Return [x, y] of the center of cell containing provided text 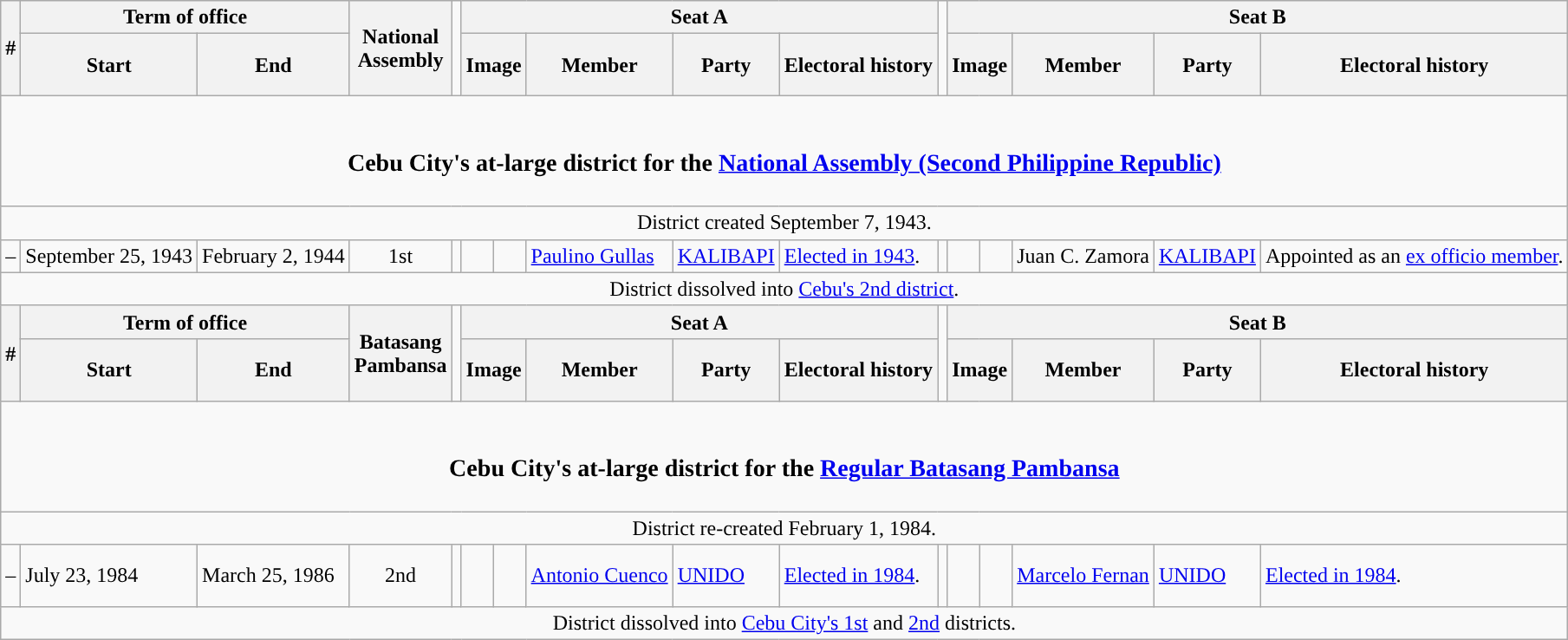
District re-created February 1, 1984. [784, 528]
March 25, 1986 [274, 576]
Marcelo Fernan [1083, 576]
Paulino Gullas [600, 256]
July 23, 1984 [109, 576]
Cebu City's at-large district for the Regular Batasang Pambansa [784, 456]
2nd [400, 576]
Antonio Cuenco [600, 576]
District created September 7, 1943. [784, 223]
BatasangPambansa [400, 353]
Elected in 1943. [858, 256]
1st [400, 256]
Appointed as an ex officio member. [1415, 256]
District dissolved into Cebu City's 1st and 2nd districts. [784, 624]
February 2, 1944 [274, 256]
District dissolved into Cebu's 2nd district. [784, 289]
Cebu City's at-large district for the National Assembly (Second Philippine Republic) [784, 151]
September 25, 1943 [109, 256]
NationalAssembly [400, 49]
Juan C. Zamora [1083, 256]
